Determine the (X, Y) coordinate at the center of the cell enclosing the given text.  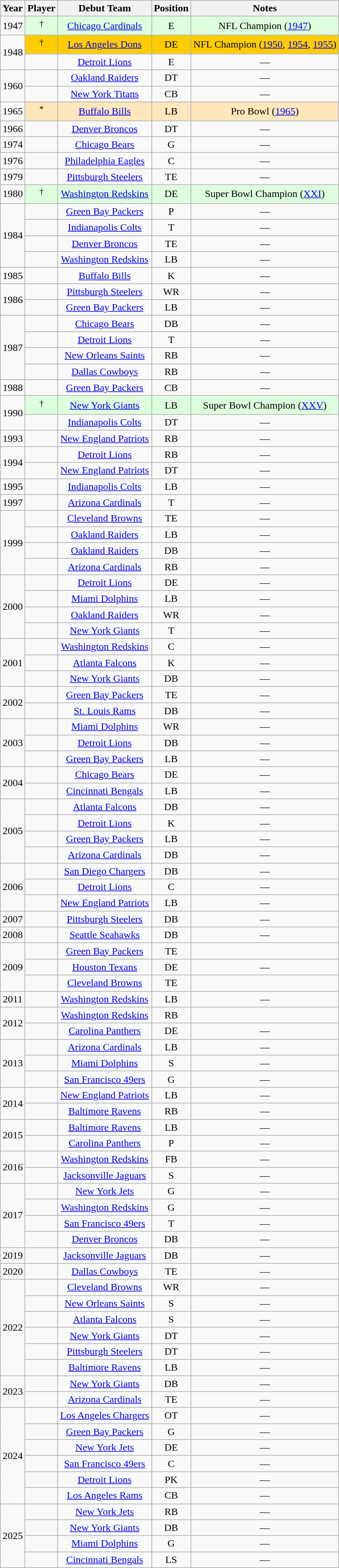
1966 (13, 129)
1960 (13, 86)
2001 (13, 663)
2003 (13, 743)
1947 (13, 26)
1985 (13, 276)
1995 (13, 486)
1987 (13, 348)
2008 (13, 935)
* (42, 111)
Position (171, 8)
New York Titans (105, 94)
Notes (265, 8)
2014 (13, 1103)
1979 (13, 177)
Year (13, 8)
2012 (13, 1023)
Los Angeles Chargers (105, 1416)
1976 (13, 161)
OT (171, 1416)
2024 (13, 1456)
Houston Texans (105, 967)
1965 (13, 111)
1974 (13, 145)
2016 (13, 1167)
Chicago Cardinals (105, 26)
2020 (13, 1271)
2022 (13, 1327)
FB (171, 1159)
St. Louis Rams (105, 711)
1948 (13, 52)
Los Angeles Dons (105, 45)
1980 (13, 194)
1986 (13, 300)
Philadelphia Eagles (105, 161)
1994 (13, 462)
2019 (13, 1255)
1993 (13, 439)
2025 (13, 1536)
Debut Team (105, 8)
NFL Champion (1950, 1954, 1955) (265, 45)
2007 (13, 919)
1999 (13, 542)
Seattle Seahawks (105, 935)
2004 (13, 783)
2006 (13, 887)
2015 (13, 1135)
1997 (13, 502)
2005 (13, 831)
1990 (13, 413)
2017 (13, 1215)
2000 (13, 606)
Los Angeles Rams (105, 1496)
LS (171, 1560)
Player (42, 8)
Super Bowl Champion (XXV) (265, 405)
2023 (13, 1392)
NFL Champion (1947) (265, 26)
1984 (13, 235)
2011 (13, 999)
PK (171, 1480)
Pro Bowl (1965) (265, 111)
2009 (13, 967)
2013 (13, 1063)
Super Bowl Champion (XXI) (265, 194)
1988 (13, 388)
San Diego Chargers (105, 871)
2002 (13, 703)
